Identify which cell holds the provided text, then report its [x, y] central coordinate. 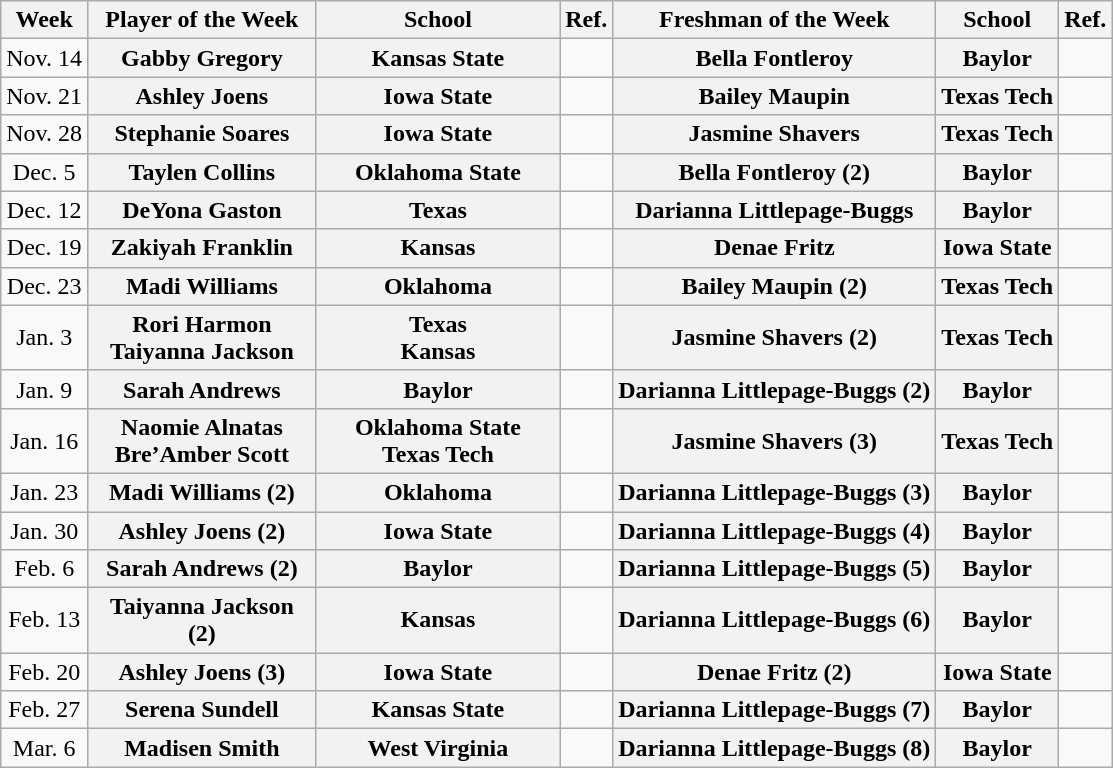
Jan. 9 [44, 389]
Sarah Andrews [202, 389]
Darianna Littlepage-Buggs (6) [774, 620]
Darianna Littlepage-Buggs (3) [774, 492]
Ashley Joens (2) [202, 531]
Stephanie Soares [202, 134]
Madi Williams [202, 286]
Feb. 13 [44, 620]
Feb. 6 [44, 569]
Feb. 20 [44, 672]
Nov. 28 [44, 134]
Ashley Joens (3) [202, 672]
Jasmine Shavers [774, 134]
Mar. 6 [44, 748]
Darianna Littlepage-Buggs (4) [774, 531]
West Virginia [438, 748]
Freshman of the Week [774, 20]
TexasKansas [438, 338]
Jan. 23 [44, 492]
Player of the Week [202, 20]
Darianna Littlepage-Buggs [774, 210]
Bella Fontleroy (2) [774, 172]
Serena Sundell [202, 710]
Madisen Smith [202, 748]
Bailey Maupin [774, 96]
Dec. 5 [44, 172]
Zakiyah Franklin [202, 248]
Feb. 27 [44, 710]
Gabby Gregory [202, 58]
Bella Fontleroy [774, 58]
Darianna Littlepage-Buggs (8) [774, 748]
Oklahoma State [438, 172]
Sarah Andrews (2) [202, 569]
Dec. 19 [44, 248]
Naomie AlnatasBre’Amber Scott [202, 440]
Madi Williams (2) [202, 492]
Jan. 16 [44, 440]
Darianna Littlepage-Buggs (2) [774, 389]
Jasmine Shavers (3) [774, 440]
Nov. 21 [44, 96]
Darianna Littlepage-Buggs (5) [774, 569]
Dec. 23 [44, 286]
Denae Fritz (2) [774, 672]
Ashley Joens [202, 96]
Oklahoma StateTexas Tech [438, 440]
Nov. 14 [44, 58]
Denae Fritz [774, 248]
Taiyanna Jackson (2) [202, 620]
Bailey Maupin (2) [774, 286]
Taylen Collins [202, 172]
Dec. 12 [44, 210]
Jan. 30 [44, 531]
Texas [438, 210]
Rori HarmonTaiyanna Jackson [202, 338]
DeYona Gaston [202, 210]
Jasmine Shavers (2) [774, 338]
Week [44, 20]
Darianna Littlepage-Buggs (7) [774, 710]
Jan. 3 [44, 338]
